Pinpoint the cell where the given text exists, returning its (X, Y) midpoint coordinate. 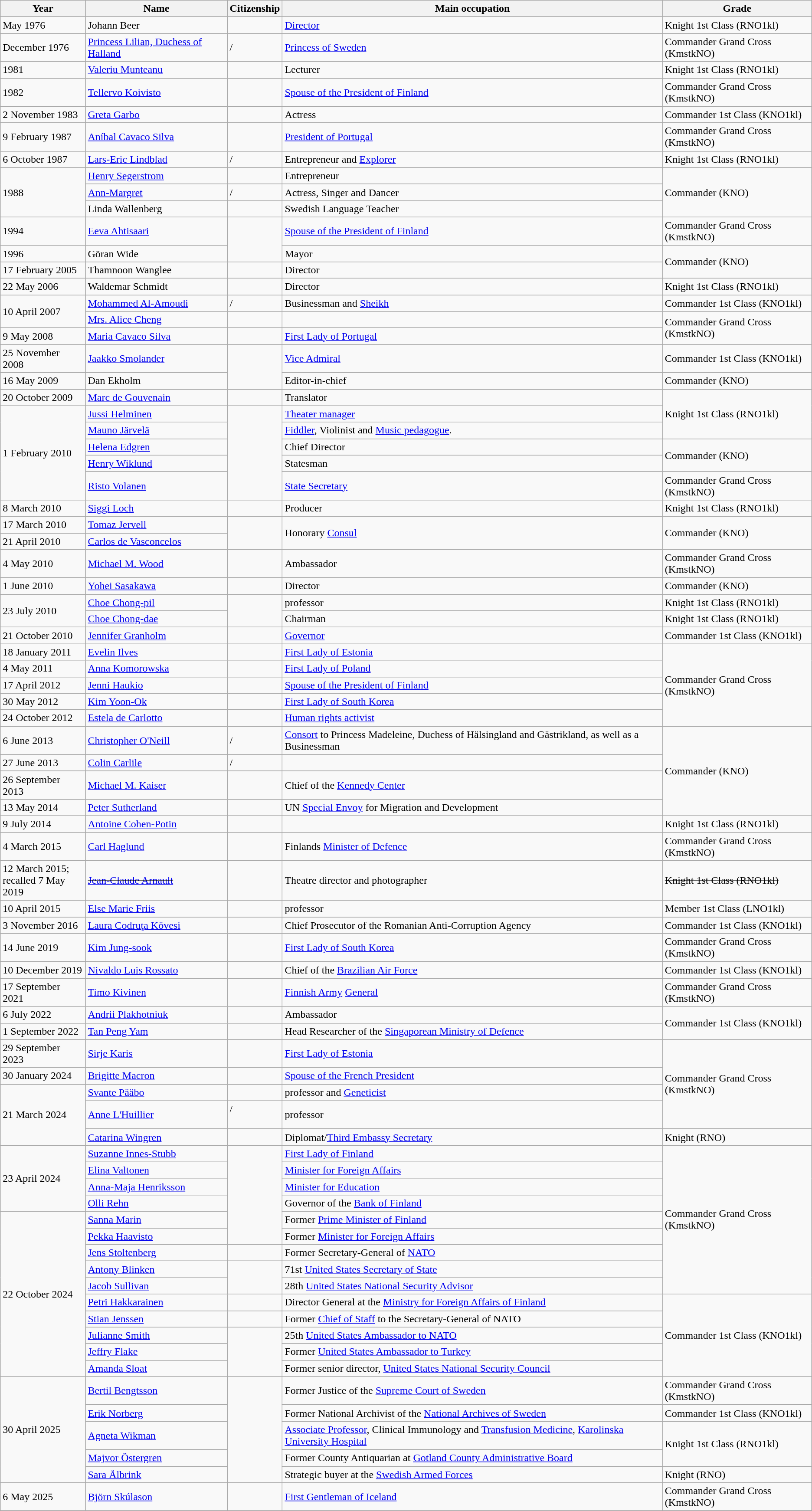
Timo Kivinen (156, 993)
Former United States Ambassador to Turkey (472, 1352)
22 May 2006 (43, 287)
20 October 2009 (43, 397)
Theatre director and photographer (472, 881)
Jussi Helminen (156, 414)
Minister for Education (472, 1187)
Waldemar Schmidt (156, 287)
Former Justice of the Supreme Court of Sweden (472, 1391)
Entrepreneur (472, 176)
Yohei Sasakawa (156, 586)
Johann Beer (156, 25)
6 June 2013 (43, 740)
Carlos de Vasconcelos (156, 541)
Maria Cavaco Silva (156, 336)
6 October 1987 (43, 159)
10 April 2007 (43, 311)
Petri Hakkarainen (156, 1302)
Colin Carlile (156, 763)
Lecturer (472, 70)
Pekka Haavisto (156, 1236)
Citizenship (255, 9)
Anna Komorowska (156, 669)
Strategic buyer at the Swedish Armed Forces (472, 1475)
Finnish Army General (472, 993)
Antoine Cohen-Potin (156, 824)
Henry Wiklund (156, 463)
Director General at the Ministry for Foreign Affairs of Finland (472, 1302)
Anne L'Huillier (156, 1115)
Honorary Consul (472, 533)
Anna-Maja Henriksson (156, 1187)
Tan Peng Yam (156, 1031)
Lars-Eric Lindblad (156, 159)
professor and Geneticist (472, 1092)
Entrepreneur and Explorer (472, 159)
Actress (472, 115)
Mauno Järvelä (156, 430)
26 September 2013 (43, 785)
Former senior director, United States National Security Council (472, 1368)
1988 (43, 192)
Christopher O'Neill (156, 740)
Henry Segerstrom (156, 176)
1 February 2010 (43, 453)
2 November 1983 (43, 115)
1981 (43, 70)
Princess of Sweden (472, 48)
First Lady of Portugal (472, 336)
9 July 2014 (43, 824)
Head Researcher of the Singaporean Ministry of Defence (472, 1031)
13 May 2014 (43, 807)
Tellervo Koivisto (156, 92)
Mohammed Al-Amoudi (156, 303)
First Lady of Poland (472, 669)
1982 (43, 92)
Erik Norberg (156, 1413)
Julianne Smith (156, 1335)
Chief Prosecutor of the Romanian Anti-Corruption Agency (472, 925)
21 March 2024 (43, 1115)
May 1976 (43, 25)
28th United States National Security Advisor (472, 1286)
71st United States Secretary of State (472, 1269)
Peter Sutherland (156, 807)
Jenni Haukio (156, 685)
8 March 2010 (43, 508)
1996 (43, 254)
Chief Director (472, 447)
Eeva Ahtisaari (156, 231)
Else Marie Friis (156, 909)
Former Chief of Staff to the Secretary-General of NATO (472, 1319)
Year (43, 9)
Siggi Loch (156, 508)
6 July 2022 (43, 1015)
24 October 2012 (43, 718)
Antony Blinken (156, 1269)
Consort to Princess Madeleine, Duchess of Hälsingland and Gästrikland, as well as a Businessman (472, 740)
21 April 2010 (43, 541)
Jacob Sullivan (156, 1286)
Agneta Wikman (156, 1435)
1 September 2022 (43, 1031)
30 May 2012 (43, 701)
12 March 2015;recalled 7 May 2019 (43, 881)
Marc de Gouvenain (156, 397)
President of Portugal (472, 137)
30 January 2024 (43, 1076)
30 April 2025 (43, 1429)
Diplomat/Third Embassy Secretary (472, 1137)
Vice Admiral (472, 358)
6 May 2025 (43, 1497)
Kim Jung-sook (156, 947)
Kim Yoon-Ok (156, 701)
1 June 2010 (43, 586)
Statesman (472, 463)
Michael M. Wood (156, 564)
State Secretary (472, 486)
Member 1st Class (LNO1kl) (737, 909)
Former Minister for Foreign Affairs (472, 1236)
Grade (737, 9)
Nivaldo Luis Rossato (156, 970)
Swedish Language Teacher (472, 209)
Chief of the Brazilian Air Force (472, 970)
17 September 2021 (43, 993)
Dan Ekholm (156, 381)
Governor (472, 636)
4 May 2010 (43, 564)
Carl Haglund (156, 846)
Sara Ålbrink (156, 1475)
Producer (472, 508)
Finlands Minister of Defence (472, 846)
Ann-Margret (156, 192)
9 February 1987 (43, 137)
25 November 2008 (43, 358)
Choe Chong-pil (156, 603)
16 May 2009 (43, 381)
Theater manager (472, 414)
Göran Wide (156, 254)
9 May 2008 (43, 336)
Jeffry Flake (156, 1352)
Sirje Karis (156, 1053)
22 October 2024 (43, 1295)
Greta Garbo (156, 115)
Former Secretary-General of NATO (472, 1253)
Actress, Singer and Dancer (472, 192)
Translator (472, 397)
Jean-Claude Arnault (156, 881)
Thamnoon Wanglee (156, 270)
Linda Wallenberg (156, 209)
Choe Chong-dae (156, 619)
17 April 2012 (43, 685)
Björn Skúlason (156, 1497)
Tomaz Jervell (156, 524)
Associate Professor, Clinical Immunology and Transfusion Medicine, Karolinska University Hospital (472, 1435)
Valeriu Munteanu (156, 70)
Olli Rehn (156, 1203)
4 March 2015 (43, 846)
1994 (43, 231)
Jennifer Granholm (156, 636)
Jens Stoltenberg (156, 1253)
Bertil Bengtsson (156, 1391)
23 July 2010 (43, 611)
Suzanne Innes-Stubb (156, 1154)
Michael M. Kaiser (156, 785)
First Lady of Finland (472, 1154)
Chairman (472, 619)
Fiddler, Violinist and Music pedagogue. (472, 430)
UN Special Envoy for Migration and Development (472, 807)
Princess Lilian, Duchess of Halland (156, 48)
Risto Volanen (156, 486)
Majvor Östergren (156, 1458)
Elina Valtonen (156, 1170)
25th United States Ambassador to NATO (472, 1335)
Minister for Foreign Affairs (472, 1170)
Evelin Ilves (156, 652)
Former National Archivist of the National Archives of Sweden (472, 1413)
First Gentleman of Iceland (472, 1497)
21 October 2010 (43, 636)
29 September 2023 (43, 1053)
Mrs. Alice Cheng (156, 320)
Svante Pääbo (156, 1092)
Jaakko Smolander (156, 358)
December 1976 (43, 48)
Spouse of the French President (472, 1076)
14 June 2019 (43, 947)
Helena Edgren (156, 447)
Editor-in-chief (472, 381)
Estela de Carlotto (156, 718)
Stian Jenssen (156, 1319)
Amanda Sloat (156, 1368)
17 February 2005 (43, 270)
Brigitte Macron (156, 1076)
Governor of the Bank of Finland (472, 1203)
18 January 2011 (43, 652)
Chief of the Kennedy Center (472, 785)
Catarina Wingren (156, 1137)
Former Prime Minister of Finland (472, 1220)
Mayor (472, 254)
Name (156, 9)
Businessman and Sheikh (472, 303)
Former County Antiquarian at Gotland County Administrative Board (472, 1458)
Sanna Marin (156, 1220)
Andrii Plakhotniuk (156, 1015)
17 March 2010 (43, 524)
23 April 2024 (43, 1178)
Human rights activist (472, 718)
10 December 2019 (43, 970)
Laura Codruţa Kövesi (156, 925)
Aníbal Cavaco Silva (156, 137)
4 May 2011 (43, 669)
27 June 2013 (43, 763)
3 November 2016 (43, 925)
10 April 2015 (43, 909)
Main occupation (472, 9)
